Return the (X, Y) coordinate for the center point of the cell that contains the specified text.  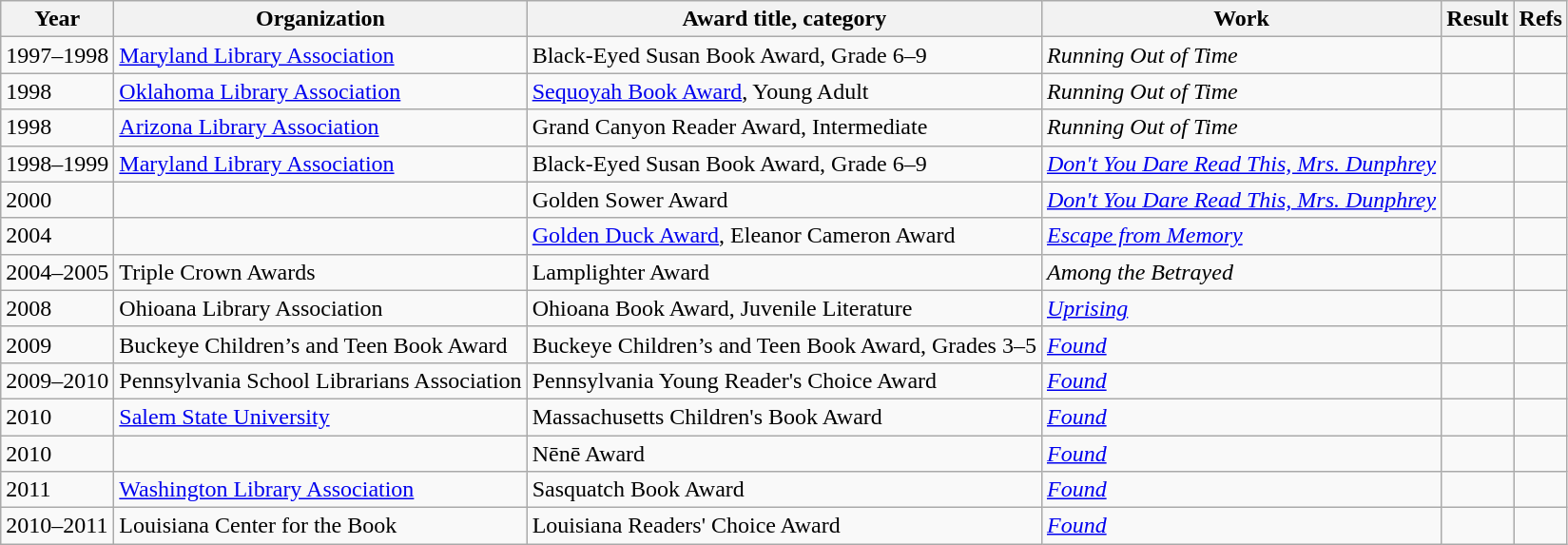
1998–1999 (57, 164)
Pennsylvania Young Reader's Choice Award (784, 380)
Triple Crown Awards (320, 272)
2009 (57, 344)
Ohioana Book Award, Juvenile Literature (784, 308)
Salem State University (320, 417)
Golden Duck Award, Eleanor Cameron Award (784, 236)
Massachusetts Children's Book Award (784, 417)
Louisiana Readers' Choice Award (784, 526)
Sequoyah Book Award, Young Adult (784, 91)
Year (57, 19)
Buckeye Children’s and Teen Book Award (320, 344)
Ohioana Library Association (320, 308)
Work (1241, 19)
2004–2005 (57, 272)
Refs (1540, 19)
Washington Library Association (320, 490)
Uprising (1241, 308)
Award title, category (784, 19)
Arizona Library Association (320, 127)
Nēnē Award (784, 454)
2000 (57, 200)
2009–2010 (57, 380)
Sasquatch Book Award (784, 490)
2004 (57, 236)
2011 (57, 490)
2010–2011 (57, 526)
Grand Canyon Reader Award, Intermediate (784, 127)
Among the Betrayed (1241, 272)
Golden Sower Award (784, 200)
2008 (57, 308)
1997–1998 (57, 55)
Escape from Memory (1241, 236)
Organization (320, 19)
Lamplighter Award (784, 272)
Louisiana Center for the Book (320, 526)
Pennsylvania School Librarians Association (320, 380)
Result (1478, 19)
Buckeye Children’s and Teen Book Award, Grades 3–5 (784, 344)
Oklahoma Library Association (320, 91)
